Pinpoint the cell where the given text exists, returning its (X, Y) midpoint coordinate. 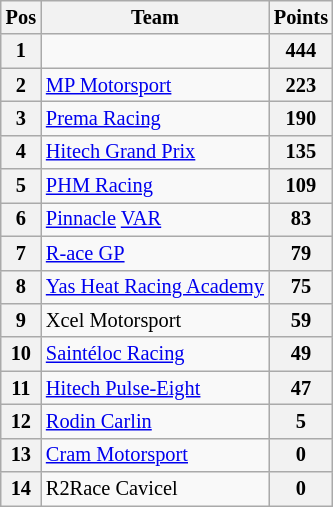
Rodin Carlin (155, 421)
223 (301, 85)
14 (21, 489)
Prema Racing (155, 118)
49 (301, 354)
190 (301, 118)
7 (21, 253)
13 (21, 455)
83 (301, 219)
1 (21, 51)
10 (21, 354)
Hitech Grand Prix (155, 152)
Team (155, 17)
R-ace GP (155, 253)
135 (301, 152)
109 (301, 186)
444 (301, 51)
75 (301, 287)
Xcel Motorsport (155, 320)
2 (21, 85)
Saintéloc Racing (155, 354)
79 (301, 253)
11 (21, 388)
3 (21, 118)
59 (301, 320)
PHM Racing (155, 186)
Cram Motorsport (155, 455)
9 (21, 320)
Yas Heat Racing Academy (155, 287)
4 (21, 152)
Pinnacle VAR (155, 219)
47 (301, 388)
Points (301, 17)
MP Motorsport (155, 85)
12 (21, 421)
8 (21, 287)
Pos (21, 17)
Hitech Pulse-Eight (155, 388)
6 (21, 219)
R2Race Cavicel (155, 489)
